Return [x, y] of the center of cell containing provided text 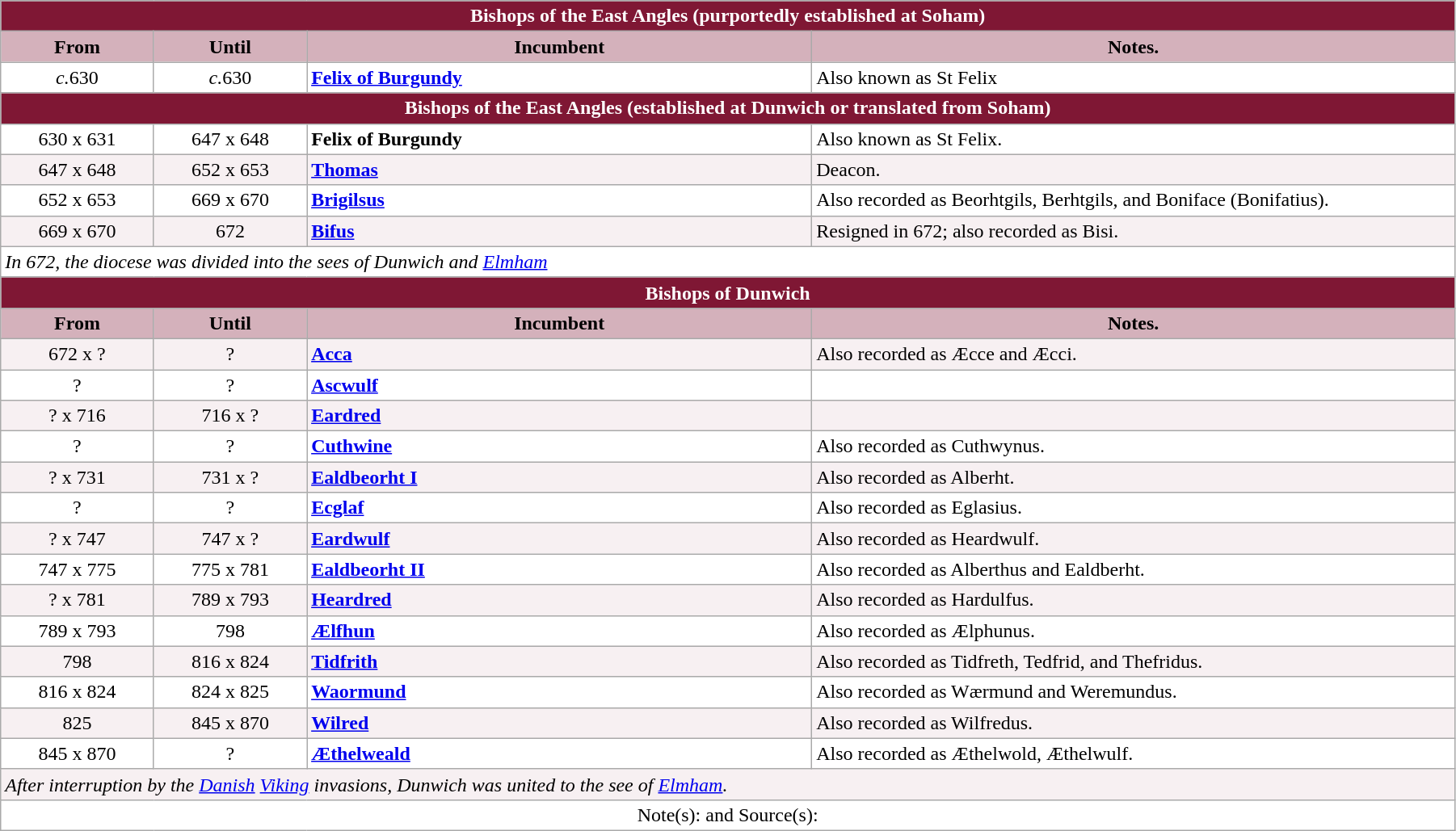
Thomas [559, 170]
Eardred [559, 416]
Waormund [559, 692]
Also recorded as Alberthus and Ealdberht. [1134, 569]
? x 731 [78, 477]
Also recorded as Ælphunus. [1134, 631]
Ælfhun [559, 631]
Also recorded as Tidfreth, Tedfrid, and Thefridus. [1134, 661]
In 672, the diocese was divided into the sees of Dunwich and Elmham [728, 262]
Heardred [559, 600]
825 [78, 723]
? x 781 [78, 600]
Also known as St Felix. [1134, 139]
Bishops of Dunwich [728, 292]
Also recorded as Wærmund and Weremundus. [1134, 692]
672 [229, 231]
Also recorded as Wilfredus. [1134, 723]
After interruption by the Danish Viking invasions, Dunwich was united to the see of Elmham. [728, 784]
775 x 781 [229, 569]
Also recorded as Æcce and Æcci. [1134, 354]
Also recorded as Eglasius. [1134, 508]
Acca [559, 354]
Deacon. [1134, 170]
? x 747 [78, 539]
Also recorded as Hardulfus. [1134, 600]
Ealdbeorht II [559, 569]
747 x ? [229, 539]
672 x ? [78, 354]
Resigned in 672; also recorded as Bisi. [1134, 231]
731 x ? [229, 477]
Also recorded as Cuthwynus. [1134, 447]
Bifus [559, 231]
Note(s): and Source(s): [728, 815]
824 x 825 [229, 692]
Cuthwine [559, 447]
Also known as St Felix [1134, 78]
Ealdbeorht I [559, 477]
Wilred [559, 723]
Ascwulf [559, 385]
Also recorded as Heardwulf. [1134, 539]
747 x 775 [78, 569]
630 x 631 [78, 139]
? x 716 [78, 416]
Brigilsus [559, 200]
Eardwulf [559, 539]
Bishops of the East Angles (purportedly established at Soham) [728, 16]
Bishops of the East Angles (established at Dunwich or translated from Soham) [728, 108]
Tidfrith [559, 661]
Also recorded as Æthelwold, Æthelwulf. [1134, 753]
716 x ? [229, 416]
Also recorded as Beorhtgils, Berhtgils, and Boniface (Bonifatius). [1134, 200]
Also recorded as Alberht. [1134, 477]
Æthelweald [559, 753]
Ecglaf [559, 508]
